Capture the cell that displays the provided text and extract its (X, Y) central coordinate. 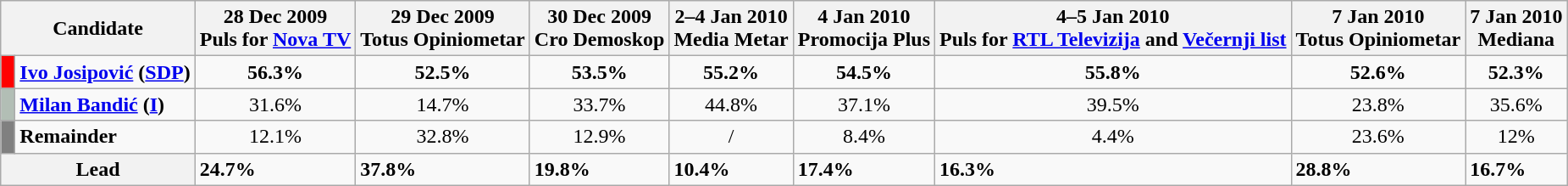
30 Dec 2009Cro Demoskop (600, 29)
12.9% (600, 137)
12.1% (275, 137)
52.5% (443, 72)
/ (731, 137)
28 Dec 2009Puls for Nova TV (275, 29)
Candidate (98, 29)
54.5% (864, 72)
55.2% (731, 72)
Ivo Josipović (SDP) (105, 72)
33.7% (600, 104)
8.4% (864, 137)
29 Dec 2009Totus Opiniometar (443, 29)
2–4 Jan 2010Media Metar (731, 29)
17.4% (864, 169)
16.3% (1113, 169)
7 Jan 2010Totus Opiniometar (1378, 29)
Remainder (105, 137)
28.8% (1378, 169)
52.6% (1378, 72)
7 Jan 2010Mediana (1516, 29)
23.6% (1378, 137)
53.5% (600, 72)
23.8% (1378, 104)
32.8% (443, 137)
39.5% (1113, 104)
44.8% (731, 104)
4 Jan 2010Promocija Plus (864, 29)
55.8% (1113, 72)
24.7% (275, 169)
52.3% (1516, 72)
Milan Bandić (I) (105, 104)
56.3% (275, 72)
19.8% (600, 169)
4.4% (1113, 137)
4–5 Jan 2010Puls for RTL Televizija and Večernji list (1113, 29)
10.4% (731, 169)
37.8% (443, 169)
12% (1516, 137)
31.6% (275, 104)
16.7% (1516, 169)
35.6% (1516, 104)
Lead (98, 169)
14.7% (443, 104)
37.1% (864, 104)
